Identify which cell holds the provided text, then report its (X, Y) central coordinate. 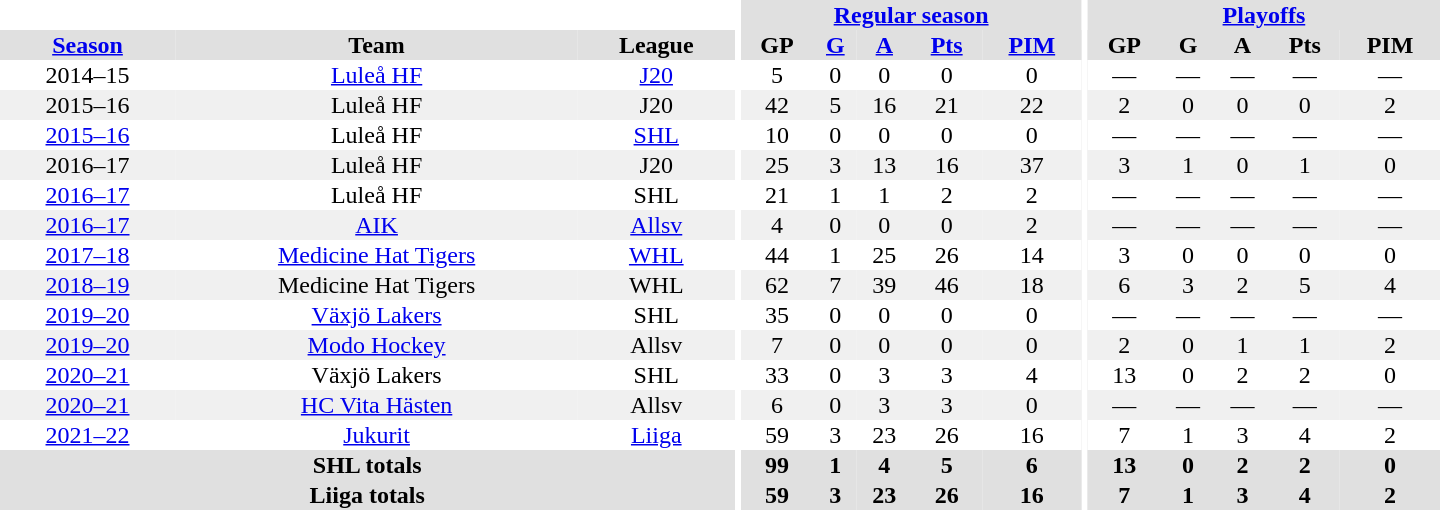
League (656, 45)
99 (776, 465)
35 (776, 315)
2018–19 (88, 285)
2014–15 (88, 75)
Season (88, 45)
10 (776, 135)
39 (884, 285)
Playoffs (1264, 15)
Liiga (656, 435)
HC Vita Hästen (376, 405)
18 (1032, 285)
2017–18 (88, 255)
Team (376, 45)
37 (1032, 165)
Modo Hockey (376, 345)
Jukurit (376, 435)
AIK (376, 225)
33 (776, 375)
62 (776, 285)
42 (776, 105)
2021–22 (88, 435)
14 (1032, 255)
46 (946, 285)
Liiga totals (367, 495)
SHL totals (367, 465)
Regular season (910, 15)
44 (776, 255)
22 (1032, 105)
